Scan for the cell matching the given text and deliver its [x, y] coordinate at center. 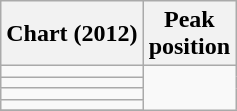
Peakposition [189, 34]
Chart (2012) [72, 34]
